Pinpoint the cell where the given text exists, returning its (x, y) midpoint coordinate. 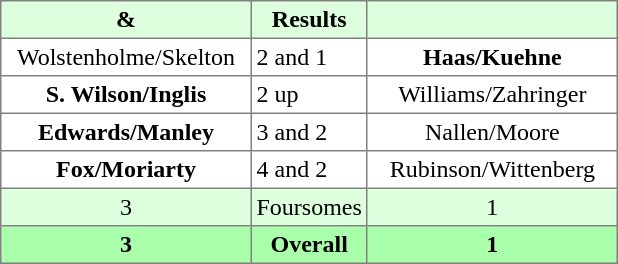
Haas/Kuehne (492, 57)
2 up (309, 95)
Williams/Zahringer (492, 95)
Wolstenholme/Skelton (126, 57)
Rubinson/Wittenberg (492, 170)
S. Wilson/Inglis (126, 95)
Results (309, 20)
Overall (309, 245)
Edwards/Manley (126, 132)
& (126, 20)
Nallen/Moore (492, 132)
2 and 1 (309, 57)
4 and 2 (309, 170)
Foursomes (309, 207)
3 and 2 (309, 132)
Fox/Moriarty (126, 170)
